Determine the [x, y] coordinate at the center of the cell enclosing the given text.  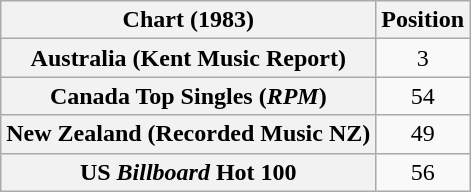
56 [423, 172]
New Zealand (Recorded Music NZ) [188, 134]
Chart (1983) [188, 20]
3 [423, 58]
54 [423, 96]
US Billboard Hot 100 [188, 172]
Position [423, 20]
Australia (Kent Music Report) [188, 58]
49 [423, 134]
Canada Top Singles (RPM) [188, 96]
